Search for the cell housing the specified text and yield its [x, y] center coordinate. 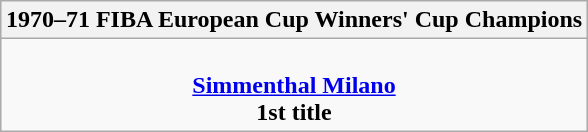
Simmenthal Milano 1st title [294, 85]
1970–71 FIBA European Cup Winners' Cup Champions [294, 20]
